Return [X, Y] of the center of cell containing provided text 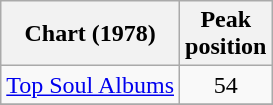
Top Soul Albums [90, 85]
54 [226, 85]
Chart (1978) [90, 34]
Peakposition [226, 34]
